Capture the cell that displays the provided text and extract its (X, Y) central coordinate. 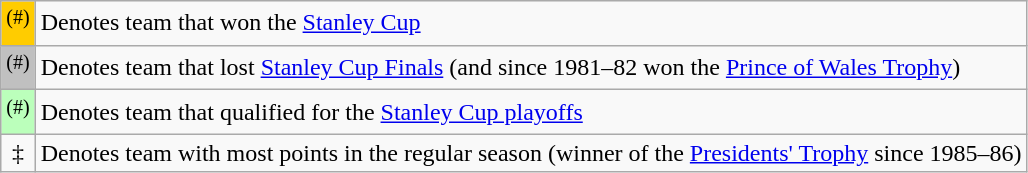
Denotes team with most points in the regular season (winner of the Presidents' Trophy since 1985–86) (531, 153)
‡ (18, 153)
Denotes team that lost Stanley Cup Finals (and since 1981–82 won the Prince of Wales Trophy) (531, 68)
Denotes team that won the Stanley Cup (531, 24)
Denotes team that qualified for the Stanley Cup playoffs (531, 112)
